Identify which cell holds the provided text, then report its (X, Y) central coordinate. 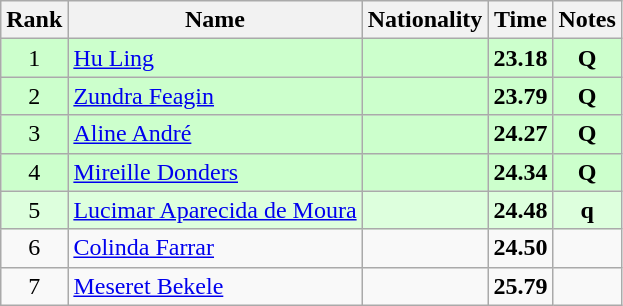
Meseret Bekele (215, 286)
Rank (34, 20)
Mireille Donders (215, 172)
5 (34, 210)
24.34 (520, 172)
24.48 (520, 210)
23.18 (520, 58)
q (587, 210)
Colinda Farrar (215, 248)
7 (34, 286)
Name (215, 20)
Nationality (425, 20)
Zundra Feagin (215, 96)
Lucimar Aparecida de Moura (215, 210)
25.79 (520, 286)
Time (520, 20)
23.79 (520, 96)
4 (34, 172)
Hu Ling (215, 58)
6 (34, 248)
24.50 (520, 248)
24.27 (520, 134)
1 (34, 58)
2 (34, 96)
3 (34, 134)
Aline André (215, 134)
Notes (587, 20)
